Pinpoint the cell where the given text exists, returning its (X, Y) midpoint coordinate. 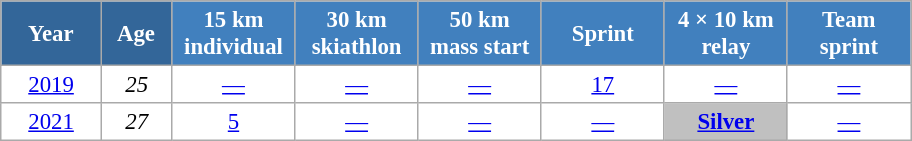
2019 (52, 85)
Team sprint (848, 34)
Sprint (602, 34)
27 (136, 122)
Year (52, 34)
17 (602, 85)
15 km individual (234, 34)
4 × 10 km relay (726, 34)
2021 (52, 122)
30 km skiathlon (356, 34)
Age (136, 34)
Silver (726, 122)
25 (136, 85)
5 (234, 122)
50 km mass start (480, 34)
